Scan for the cell matching the given text and deliver its [x, y] coordinate at center. 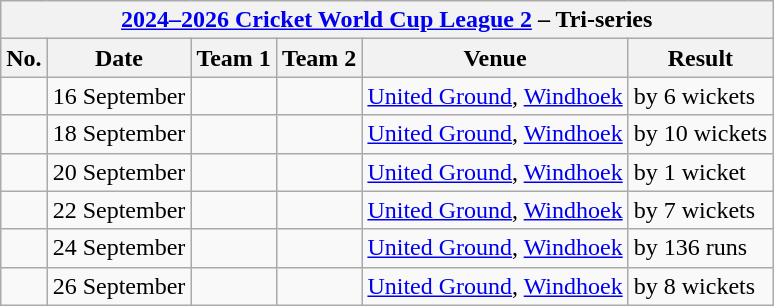
Team 1 [234, 58]
Venue [495, 58]
No. [24, 58]
24 September [119, 248]
by 10 wickets [700, 134]
by 1 wicket [700, 172]
Date [119, 58]
16 September [119, 96]
by 6 wickets [700, 96]
by 8 wickets [700, 286]
2024–2026 Cricket World Cup League 2 – Tri-series [387, 20]
26 September [119, 286]
18 September [119, 134]
Team 2 [319, 58]
Result [700, 58]
20 September [119, 172]
by 7 wickets [700, 210]
by 136 runs [700, 248]
22 September [119, 210]
